From the cell containing the given text, extract its center point as [X, Y] coordinate. 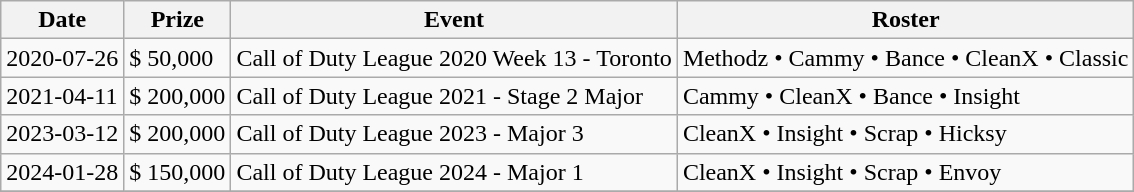
2021-04-11 [62, 96]
$ 150,000 [178, 172]
$ 50,000 [178, 58]
Prize [178, 20]
CleanX • Insight • Scrap • Envoy [906, 172]
2020-07-26 [62, 58]
Cammy • CleanX • Bance • Insight [906, 96]
2024-01-28 [62, 172]
CleanX • Insight • Scrap • Hicksy [906, 134]
Call of Duty League 2024 - Major 1 [454, 172]
Roster [906, 20]
Call of Duty League 2020 Week 13 - Toronto [454, 58]
Date [62, 20]
Event [454, 20]
Call of Duty League 2023 - Major 3 [454, 134]
2023-03-12 [62, 134]
Methodz • Cammy • Bance • CleanX • Classic [906, 58]
Call of Duty League 2021 - Stage 2 Major [454, 96]
